Output the (x, y) coordinate of the center of the cell containing the given text.  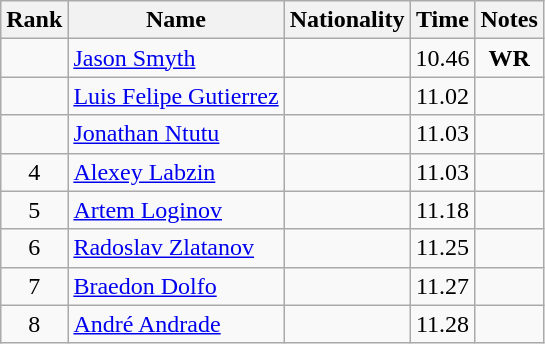
11.27 (442, 286)
5 (34, 210)
10.46 (442, 58)
6 (34, 248)
7 (34, 286)
Artem Loginov (176, 210)
Jonathan Ntutu (176, 134)
Time (442, 20)
Rank (34, 20)
4 (34, 172)
11.02 (442, 96)
André Andrade (176, 324)
11.28 (442, 324)
8 (34, 324)
Braedon Dolfo (176, 286)
Luis Felipe Gutierrez (176, 96)
Alexey Labzin (176, 172)
11.18 (442, 210)
WR (509, 58)
Notes (509, 20)
Name (176, 20)
Jason Smyth (176, 58)
Radoslav Zlatanov (176, 248)
11.25 (442, 248)
Nationality (347, 20)
